Extract the [x, y] coordinate from the center of the cell holding the provided text.  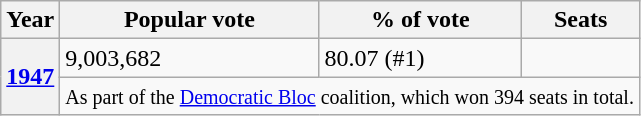
9,003,682 [190, 58]
As part of the Democratic Bloc coalition, which won 394 seats in total. [350, 96]
Seats [581, 20]
1947 [30, 77]
Year [30, 20]
% of vote [420, 20]
Popular vote [190, 20]
80.07 (#1) [420, 58]
